Determine the (x, y) coordinate at the center of the cell enclosing the given text.  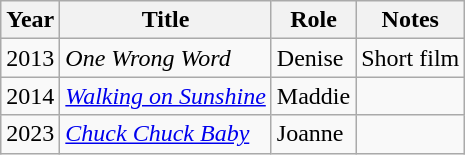
Short film (410, 58)
Title (166, 20)
Denise (313, 58)
Joanne (313, 134)
Notes (410, 20)
Role (313, 20)
2014 (30, 96)
Year (30, 20)
2013 (30, 58)
2023 (30, 134)
Walking on Sunshine (166, 96)
Maddie (313, 96)
One Wrong Word (166, 58)
Chuck Chuck Baby (166, 134)
